From the cell containing the given text, extract its center point as (x, y) coordinate. 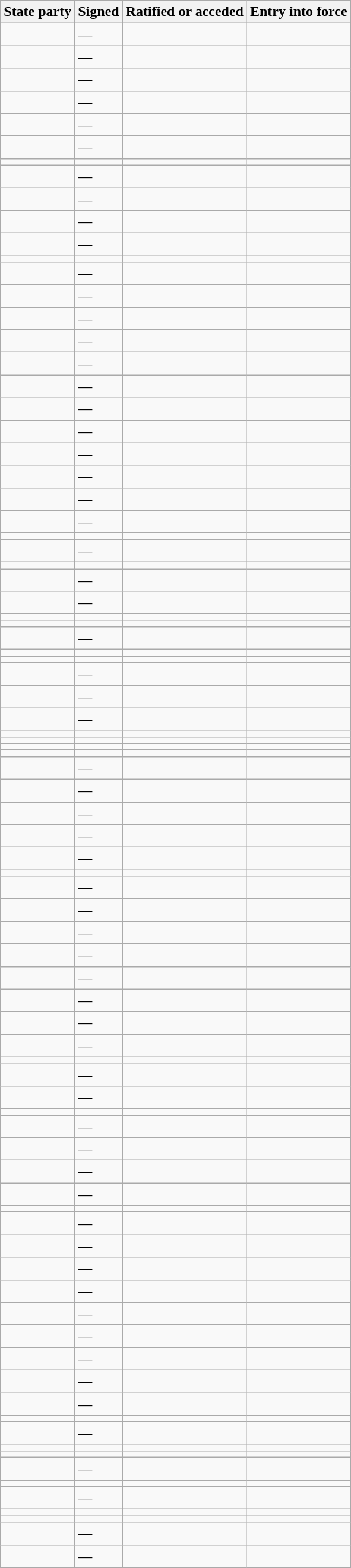
Signed (99, 12)
Ratified or acceded (184, 12)
State party (38, 12)
Entry into force (298, 12)
